For the text-containing cell, return its midpoint in (X, Y) coordinate format. 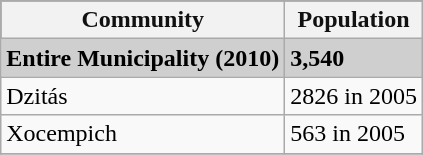
Community (143, 20)
Xocempich (143, 134)
563 in 2005 (354, 134)
Dzitás (143, 96)
Entire Municipality (2010) (143, 58)
Population (354, 20)
2826 in 2005 (354, 96)
3,540 (354, 58)
